Scan for the cell matching the given text and deliver its (x, y) coordinate at center. 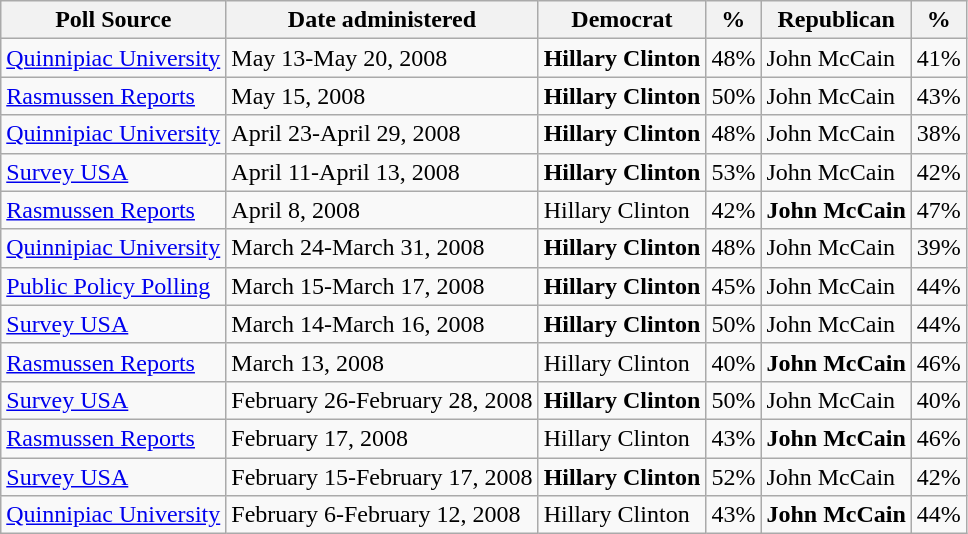
45% (734, 286)
March 15-March 17, 2008 (382, 286)
Democrat (622, 20)
April 11-April 13, 2008 (382, 172)
38% (938, 134)
Republican (836, 20)
May 13-May 20, 2008 (382, 58)
February 26-February 28, 2008 (382, 400)
41% (938, 58)
March 24-March 31, 2008 (382, 248)
52% (734, 477)
53% (734, 172)
Public Policy Polling (114, 286)
February 15-February 17, 2008 (382, 477)
Poll Source (114, 20)
April 8, 2008 (382, 210)
Date administered (382, 20)
39% (938, 248)
May 15, 2008 (382, 96)
February 6-February 12, 2008 (382, 515)
February 17, 2008 (382, 438)
April 23-April 29, 2008 (382, 134)
47% (938, 210)
March 14-March 16, 2008 (382, 324)
March 13, 2008 (382, 362)
